Provide the [X, Y] coordinate of the cell's center where the given text is located.  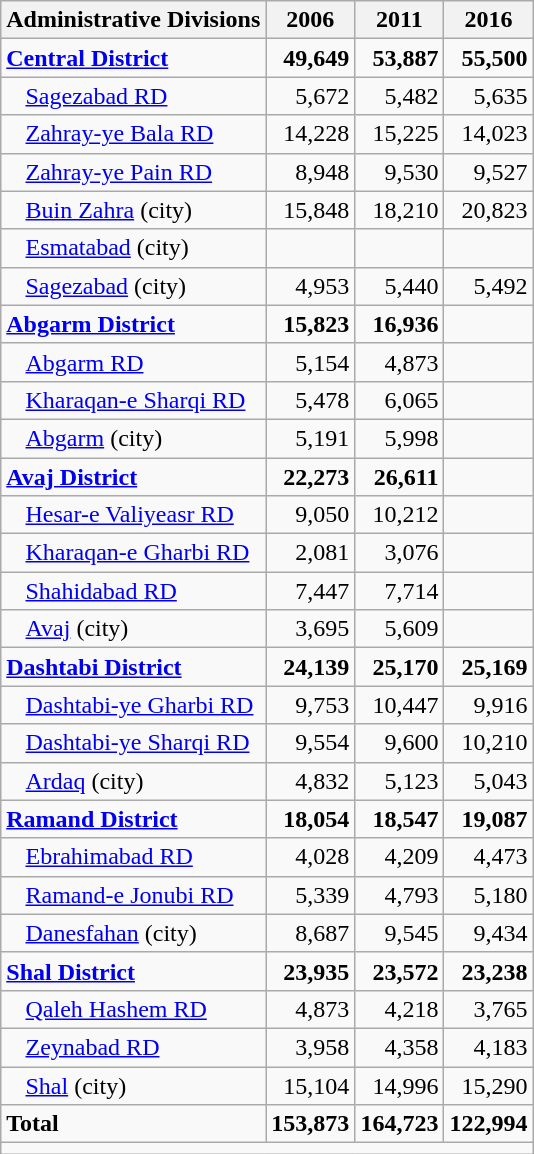
2006 [310, 20]
8,948 [310, 172]
5,440 [400, 286]
23,572 [400, 971]
4,953 [310, 286]
Shahidabad RD [134, 591]
24,139 [310, 667]
14,023 [488, 134]
Dashtabi District [134, 667]
5,123 [400, 781]
7,447 [310, 591]
15,225 [400, 134]
5,482 [400, 96]
4,473 [488, 857]
Dashtabi-ye Sharqi RD [134, 743]
164,723 [400, 1124]
26,611 [400, 477]
122,994 [488, 1124]
4,183 [488, 1047]
Administrative Divisions [134, 20]
9,554 [310, 743]
8,687 [310, 933]
4,832 [310, 781]
23,238 [488, 971]
2,081 [310, 553]
18,547 [400, 819]
18,054 [310, 819]
3,958 [310, 1047]
18,210 [400, 210]
153,873 [310, 1124]
25,169 [488, 667]
15,848 [310, 210]
10,212 [400, 515]
14,996 [400, 1085]
9,434 [488, 933]
9,530 [400, 172]
3,076 [400, 553]
9,050 [310, 515]
Shal (city) [134, 1085]
10,210 [488, 743]
5,191 [310, 438]
4,209 [400, 857]
Central District [134, 58]
5,043 [488, 781]
Qaleh Hashem RD [134, 1009]
3,695 [310, 629]
5,492 [488, 286]
5,609 [400, 629]
5,635 [488, 96]
Dashtabi-ye Gharbi RD [134, 705]
Abgarm RD [134, 362]
15,290 [488, 1085]
Hesar-e Valiyeasr RD [134, 515]
4,028 [310, 857]
9,916 [488, 705]
2011 [400, 20]
5,154 [310, 362]
49,649 [310, 58]
10,447 [400, 705]
4,358 [400, 1047]
4,218 [400, 1009]
5,672 [310, 96]
16,936 [400, 324]
15,823 [310, 324]
53,887 [400, 58]
Zahray-ye Pain RD [134, 172]
Zeynabad RD [134, 1047]
14,228 [310, 134]
Kharaqan-e Gharbi RD [134, 553]
23,935 [310, 971]
9,545 [400, 933]
3,765 [488, 1009]
Shal District [134, 971]
Ramand-e Jonubi RD [134, 895]
55,500 [488, 58]
Abgarm (city) [134, 438]
Sagezabad (city) [134, 286]
Kharaqan-e Sharqi RD [134, 400]
6,065 [400, 400]
5,998 [400, 438]
2016 [488, 20]
Ardaq (city) [134, 781]
Ramand District [134, 819]
Avaj District [134, 477]
Sagezabad RD [134, 96]
Ebrahimabad RD [134, 857]
9,527 [488, 172]
Total [134, 1124]
25,170 [400, 667]
9,600 [400, 743]
5,478 [310, 400]
Abgarm District [134, 324]
Danesfahan (city) [134, 933]
Esmatabad (city) [134, 248]
15,104 [310, 1085]
9,753 [310, 705]
20,823 [488, 210]
22,273 [310, 477]
19,087 [488, 819]
5,339 [310, 895]
7,714 [400, 591]
Avaj (city) [134, 629]
Buin Zahra (city) [134, 210]
Zahray-ye Bala RD [134, 134]
4,793 [400, 895]
5,180 [488, 895]
